Return the [X, Y] coordinate for the center point of the cell that contains the specified text.  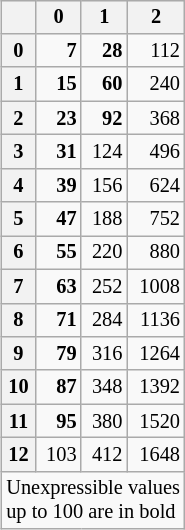
87 [59, 387]
8 [18, 320]
55 [59, 253]
71 [59, 320]
95 [59, 421]
4 [18, 185]
380 [104, 421]
1648 [156, 455]
15 [59, 84]
79 [59, 354]
348 [104, 387]
252 [104, 286]
39 [59, 185]
624 [156, 185]
10 [18, 387]
284 [104, 320]
496 [156, 152]
5 [18, 219]
3 [18, 152]
880 [156, 253]
11 [18, 421]
47 [59, 219]
1264 [156, 354]
12 [18, 455]
63 [59, 286]
28 [104, 51]
220 [104, 253]
31 [59, 152]
124 [104, 152]
1008 [156, 286]
412 [104, 455]
1520 [156, 421]
112 [156, 51]
Unexpressible valuesup to 100 are in bold [93, 500]
188 [104, 219]
23 [59, 118]
368 [156, 118]
156 [104, 185]
103 [59, 455]
92 [104, 118]
316 [104, 354]
1136 [156, 320]
1392 [156, 387]
9 [18, 354]
752 [156, 219]
240 [156, 84]
6 [18, 253]
60 [104, 84]
